Search for the cell housing the specified text and yield its [X, Y] center coordinate. 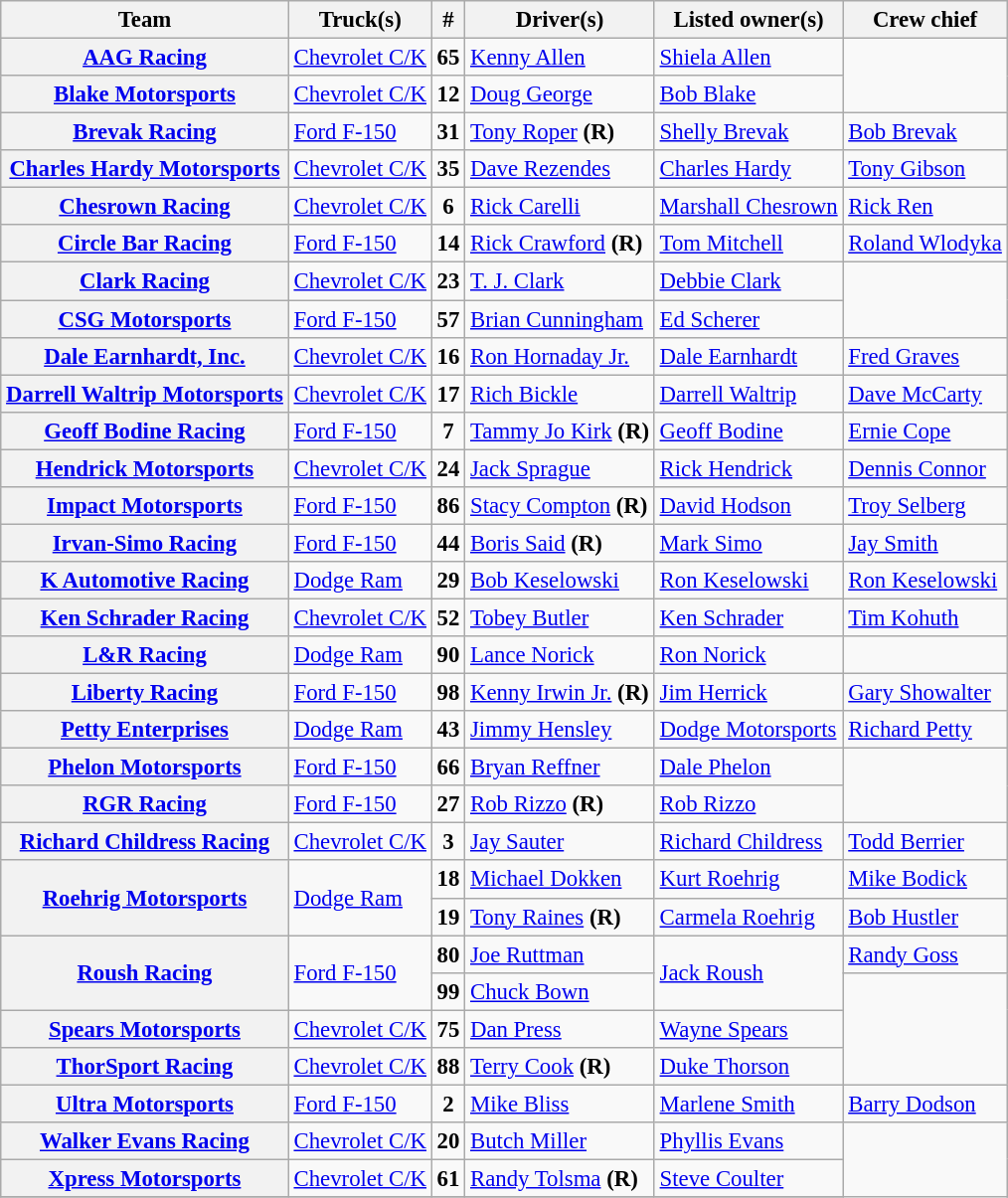
Chuck Bown [561, 991]
Stacy Compton (R) [561, 506]
Lance Norick [561, 655]
Gary Showalter [924, 693]
Dale Earnhardt [749, 356]
Walker Evans Racing [145, 1141]
Geoff Bodine Racing [145, 430]
20 [447, 1141]
Ron Hornaday Jr. [561, 356]
Bob Hustler [924, 917]
Petty Enterprises [145, 730]
Shiela Allen [749, 58]
Dan Press [561, 1029]
Bob Blake [749, 94]
Jim Herrick [749, 693]
Clark Racing [145, 281]
80 [447, 954]
Butch Miller [561, 1141]
Bob Keselowski [561, 581]
RGR Racing [145, 804]
Doug George [561, 94]
6 [447, 207]
75 [447, 1029]
Crew chief [924, 20]
90 [447, 655]
Phyllis Evans [749, 1141]
Driver(s) [561, 20]
Phelon Motorsports [145, 768]
Charles Hardy [749, 169]
Hendrick Motorsports [145, 468]
Dodge Motorsports [749, 730]
Dale Earnhardt, Inc. [145, 356]
86 [447, 506]
Michael Dokken [561, 880]
Roehrig Motorsports [145, 899]
# [447, 20]
Wayne Spears [749, 1029]
17 [447, 394]
Jimmy Hensley [561, 730]
52 [447, 617]
Richard Petty [924, 730]
Tammy Jo Kirk (R) [561, 430]
Dale Phelon [749, 768]
Barry Dodson [924, 1104]
2 [447, 1104]
Jay Smith [924, 543]
Kenny Allen [561, 58]
Liberty Racing [145, 693]
Ernie Cope [924, 430]
Roland Wlodyka [924, 244]
29 [447, 581]
Charles Hardy Motorsports [145, 169]
27 [447, 804]
Marlene Smith [749, 1104]
Team [145, 20]
Richard Childress [749, 842]
Jack Roush [749, 972]
Rich Bickle [561, 394]
66 [447, 768]
ThorSport Racing [145, 1067]
Joe Ruttman [561, 954]
Dave McCarty [924, 394]
3 [447, 842]
Jack Sprague [561, 468]
Boris Said (R) [561, 543]
Kurt Roehrig [749, 880]
18 [447, 880]
Mike Bliss [561, 1104]
Xpress Motorsports [145, 1178]
Bryan Reffner [561, 768]
23 [447, 281]
Geoff Bodine [749, 430]
Ken Schrader Racing [145, 617]
Kenny Irwin Jr. (R) [561, 693]
99 [447, 991]
Todd Berrier [924, 842]
Dave Rezendes [561, 169]
Tobey Butler [561, 617]
Randy Goss [924, 954]
Rob Rizzo [749, 804]
Carmela Roehrig [749, 917]
Tim Kohuth [924, 617]
Brian Cunningham [561, 319]
Circle Bar Racing [145, 244]
Blake Motorsports [145, 94]
Impact Motorsports [145, 506]
Ken Schrader [749, 617]
L&R Racing [145, 655]
Randy Tolsma (R) [561, 1178]
Rick Carelli [561, 207]
Jay Sauter [561, 842]
Mike Bodick [924, 880]
K Automotive Racing [145, 581]
T. J. Clark [561, 281]
Irvan-Simo Racing [145, 543]
Shelly Brevak [749, 132]
Darrell Waltrip [749, 394]
98 [447, 693]
16 [447, 356]
Truck(s) [360, 20]
Ron Norick [749, 655]
Mark Simo [749, 543]
Rick Hendrick [749, 468]
57 [447, 319]
Steve Coulter [749, 1178]
Listed owner(s) [749, 20]
Dennis Connor [924, 468]
61 [447, 1178]
Bob Brevak [924, 132]
Duke Thorson [749, 1067]
CSG Motorsports [145, 319]
Spears Motorsports [145, 1029]
David Hodson [749, 506]
Chesrown Racing [145, 207]
88 [447, 1067]
Troy Selberg [924, 506]
12 [447, 94]
Ultra Motorsports [145, 1104]
24 [447, 468]
19 [447, 917]
31 [447, 132]
Ed Scherer [749, 319]
65 [447, 58]
Rick Ren [924, 207]
14 [447, 244]
Rob Rizzo (R) [561, 804]
44 [447, 543]
AAG Racing [145, 58]
Fred Graves [924, 356]
Tony Gibson [924, 169]
Roush Racing [145, 972]
Tony Roper (R) [561, 132]
7 [447, 430]
Brevak Racing [145, 132]
Darrell Waltrip Motorsports [145, 394]
35 [447, 169]
Richard Childress Racing [145, 842]
Tom Mitchell [749, 244]
Debbie Clark [749, 281]
Terry Cook (R) [561, 1067]
Rick Crawford (R) [561, 244]
43 [447, 730]
Marshall Chesrown [749, 207]
Tony Raines (R) [561, 917]
